Return [X, Y] of the center of cell containing provided text 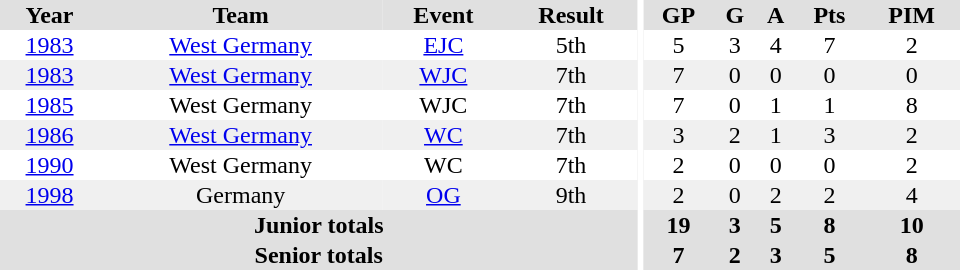
GP [678, 15]
10 [912, 225]
Senior totals [318, 255]
9th [572, 195]
Pts [829, 15]
Team [240, 15]
1998 [50, 195]
1985 [50, 105]
Result [572, 15]
Germany [240, 195]
PIM [912, 15]
19 [678, 225]
OG [443, 195]
A [776, 15]
Event [443, 15]
5th [572, 45]
EJC [443, 45]
1986 [50, 135]
Year [50, 15]
Junior totals [318, 225]
G [735, 15]
1990 [50, 165]
